Extract the (X, Y) coordinate from the center of the cell holding the provided text.  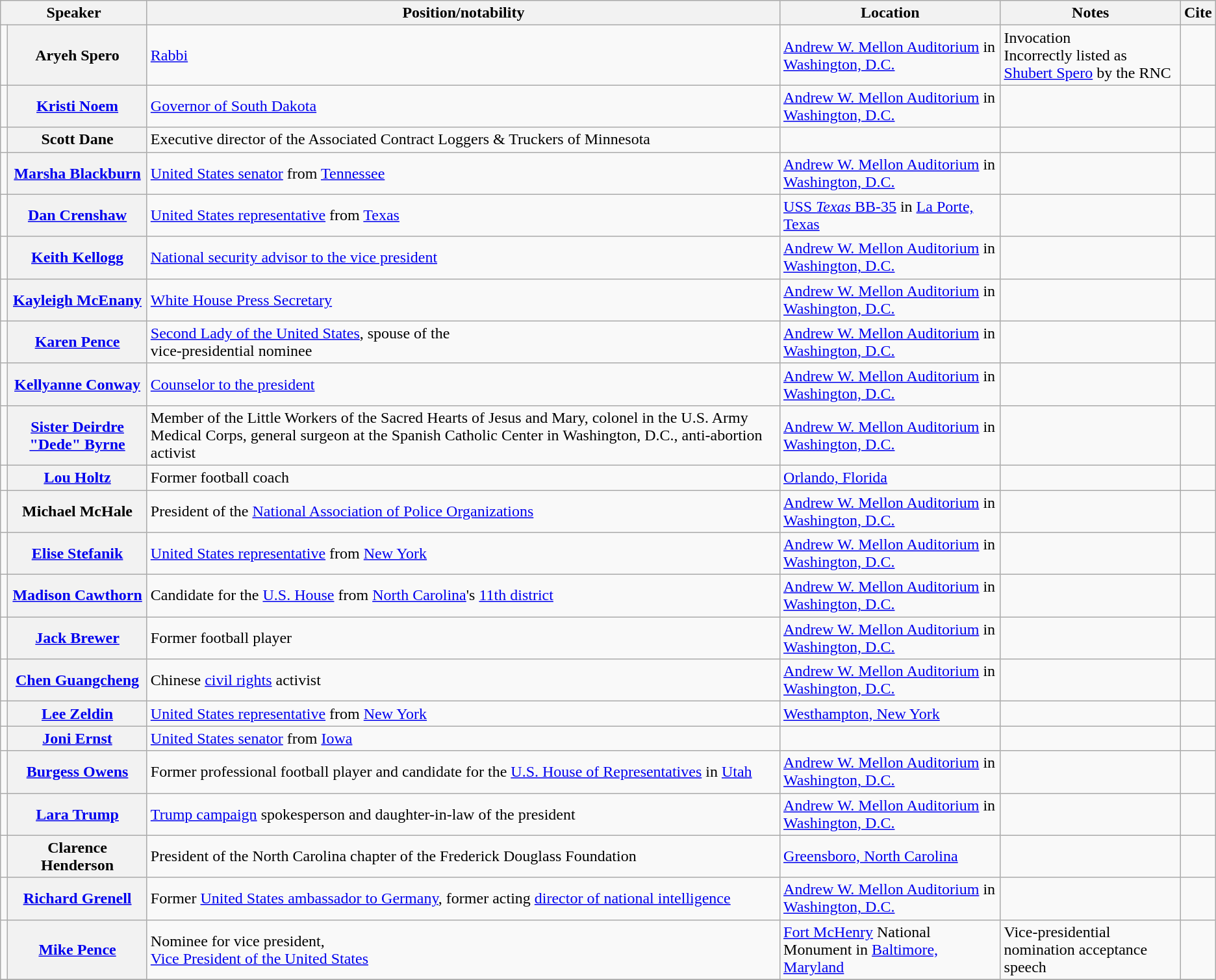
Second Lady of the United States, spouse of thevice-presidential nominee (463, 342)
United States senator from Tennessee (463, 173)
Fort McHenry National Monument in Baltimore, Maryland (890, 949)
Former professional football player and candidate for the U.S. House of Representatives in Utah (463, 772)
Scott Dane (77, 140)
Lou Holtz (77, 477)
Position/notability (463, 13)
Aryeh Spero (77, 55)
United States representative from Texas (463, 216)
Jack Brewer (77, 638)
Michael McHale (77, 510)
Richard Grenell (77, 899)
Madison Cawthorn (77, 596)
United States senator from Iowa (463, 738)
Notes (1090, 13)
Lee Zeldin (77, 714)
Counselor to the president (463, 384)
Kayleigh McEnany (77, 300)
Elise Stefanik (77, 553)
Marsha Blackburn (77, 173)
Chinese civil rights activist (463, 681)
White House Press Secretary (463, 300)
Dan Crenshaw (77, 216)
Rabbi (463, 55)
Clarence Henderson (77, 856)
Kellyanne Conway (77, 384)
National security advisor to the vice president (463, 257)
Greensboro, North Carolina (890, 856)
Location (890, 13)
Former football coach (463, 477)
Former United States ambassador to Germany, former acting director of national intelligence (463, 899)
Burgess Owens (77, 772)
Lara Trump (77, 814)
Kristi Noem (77, 107)
Orlando, Florida (890, 477)
USS Texas BB-35 in La Porte, Texas (890, 216)
Trump campaign spokesperson and daughter-in-law of the president (463, 814)
Governor of South Dakota (463, 107)
Keith Kellogg (77, 257)
Candidate for the U.S. House from North Carolina's 11th district (463, 596)
Cite (1198, 13)
Former football player (463, 638)
Westhampton, New York (890, 714)
Joni Ernst (77, 738)
Chen Guangcheng (77, 681)
Vice-presidential nomination acceptance speech (1090, 949)
Sister Deirdre "Dede" Byrne (77, 435)
Speaker (74, 13)
Karen Pence (77, 342)
President of the North Carolina chapter of the Frederick Douglass Foundation (463, 856)
President of the National Association of Police Organizations (463, 510)
Executive director of the Associated Contract Loggers & Truckers of Minnesota (463, 140)
InvocationIncorrectly listed as Shubert Spero by the RNC (1090, 55)
Mike Pence (77, 949)
Nominee for vice president,Vice President of the United States (463, 949)
